Capture the cell that displays the provided text and extract its [X, Y] central coordinate. 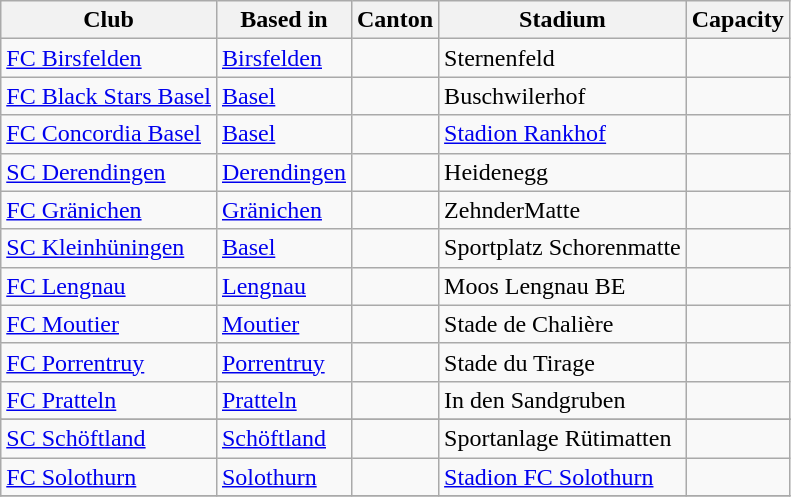
Birsfelden [284, 58]
FC Solothurn [109, 477]
Heidenegg [563, 172]
Lengnau [284, 286]
Sportanlage Rütimatten [563, 438]
Moos Lengnau BE [563, 286]
SC Kleinhüningen [109, 248]
Stade de Chalière [563, 324]
In den Sandgruben [563, 400]
Buschwilerhof [563, 96]
Club [109, 20]
Stade du Tirage [563, 362]
Porrentruy [284, 362]
Moutier [284, 324]
FC Black Stars Basel [109, 96]
Solothurn [284, 477]
Sportplatz Schorenmatte [563, 248]
Stadion Rankhof [563, 134]
FC Porrentruy [109, 362]
Pratteln [284, 400]
Gränichen [284, 210]
Schöftland [284, 438]
SC Derendingen [109, 172]
FC Lengnau [109, 286]
Stadion FC Solothurn [563, 477]
Capacity [738, 20]
FC Pratteln [109, 400]
SC Schöftland [109, 438]
Based in [284, 20]
FC Birsfelden [109, 58]
ZehnderMatte [563, 210]
Canton [394, 20]
Stadium [563, 20]
FC Moutier [109, 324]
FC Gränichen [109, 210]
Sternenfeld [563, 58]
FC Concordia Basel [109, 134]
Derendingen [284, 172]
